Find where the given text appears and provide that cell's center as [X, Y] coordinate. 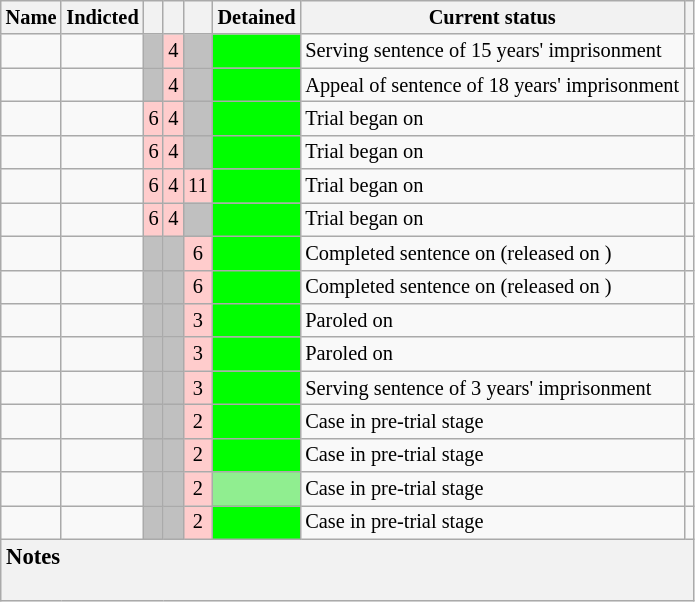
Appeal of sentence of 18 years' imprisonment [492, 85]
11 [198, 186]
Serving sentence of 3 years' imprisonment [492, 388]
Indicted [102, 18]
Current status [492, 18]
Detained [257, 18]
Name [32, 18]
Notes [348, 570]
Serving sentence of 15 years' imprisonment [492, 51]
